Determine the [X, Y] coordinate at the center of the cell enclosing the given text.  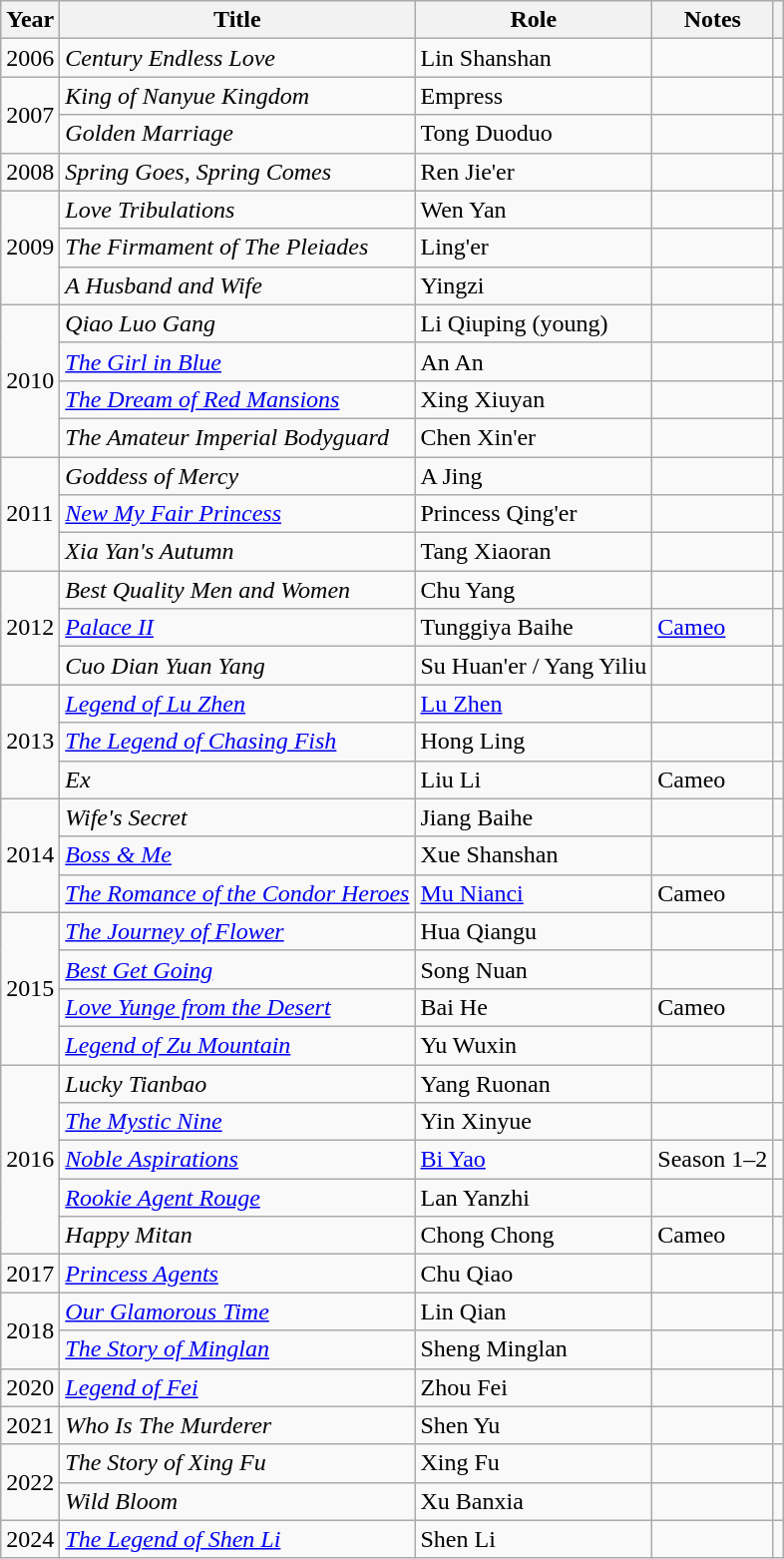
Love Tribulations [237, 210]
Chu Yang [534, 590]
Li Qiuping (young) [534, 323]
2021 [30, 1425]
Boss & Me [237, 855]
2015 [30, 988]
2008 [30, 172]
Yang Ruonan [534, 1083]
Zhou Fei [534, 1387]
Xue Shanshan [534, 855]
2020 [30, 1387]
Lan Yanzhi [534, 1198]
Lin Qian [534, 1311]
2024 [30, 1539]
Ling'er [534, 248]
Mu Nianci [534, 893]
Wild Bloom [237, 1501]
2018 [30, 1330]
Year [30, 20]
The Amateur Imperial Bodyguard [237, 437]
Xu Banxia [534, 1501]
Legend of Zu Mountain [237, 1045]
An An [534, 361]
The Legend of Shen Li [237, 1539]
Yu Wuxin [534, 1045]
Lin Shanshan [534, 58]
Hong Ling [534, 742]
Noble Aspirations [237, 1160]
Our Glamorous Time [237, 1311]
Ex [237, 779]
Role [534, 20]
2016 [30, 1159]
Best Quality Men and Women [237, 590]
The Firmament of The Pleiades [237, 248]
2014 [30, 855]
Wen Yan [534, 210]
Shen Yu [534, 1425]
The Legend of Chasing Fish [237, 742]
Song Nuan [534, 969]
Hua Qiangu [534, 931]
Tong Duoduo [534, 134]
Golden Marriage [237, 134]
King of Nanyue Kingdom [237, 96]
Legend of Fei [237, 1387]
Lucky Tianbao [237, 1083]
Chong Chong [534, 1236]
Title [237, 20]
The Mystic Nine [237, 1122]
2009 [30, 248]
The Story of Xing Fu [237, 1463]
New My Fair Princess [237, 514]
Shen Li [534, 1539]
Liu Li [534, 779]
Yingzi [534, 285]
Rookie Agent Rouge [237, 1198]
Su Huan'er / Yang Yiliu [534, 666]
A Husband and Wife [237, 285]
Cuo Dian Yuan Yang [237, 666]
Love Yunge from the Desert [237, 1007]
Princess Agents [237, 1274]
Goddess of Mercy [237, 476]
2007 [30, 115]
Spring Goes, Spring Comes [237, 172]
Happy Mitan [237, 1236]
The Journey of Flower [237, 931]
Yin Xinyue [534, 1122]
The Story of Minglan [237, 1349]
Empress [534, 96]
Qiao Luo Gang [237, 323]
Ren Jie'er [534, 172]
Best Get Going [237, 969]
Jiang Baihe [534, 817]
Xia Yan's Autumn [237, 552]
Century Endless Love [237, 58]
The Romance of the Condor Heroes [237, 893]
Chen Xin'er [534, 437]
Chu Qiao [534, 1274]
2022 [30, 1482]
The Dream of Red Mansions [237, 399]
Princess Qing'er [534, 514]
Wife's Secret [237, 817]
The Girl in Blue [237, 361]
2006 [30, 58]
Lu Zhen [534, 704]
Sheng Minglan [534, 1349]
2010 [30, 380]
2013 [30, 742]
2011 [30, 514]
Season 1–2 [712, 1160]
Bai He [534, 1007]
2017 [30, 1274]
A Jing [534, 476]
Tang Xiaoran [534, 552]
Bi Yao [534, 1160]
Xing Fu [534, 1463]
Xing Xiuyan [534, 399]
Notes [712, 20]
Palace II [237, 628]
Who Is The Murderer [237, 1425]
Legend of Lu Zhen [237, 704]
Tunggiya Baihe [534, 628]
2012 [30, 628]
